Return (X, Y) of the center of cell containing provided text 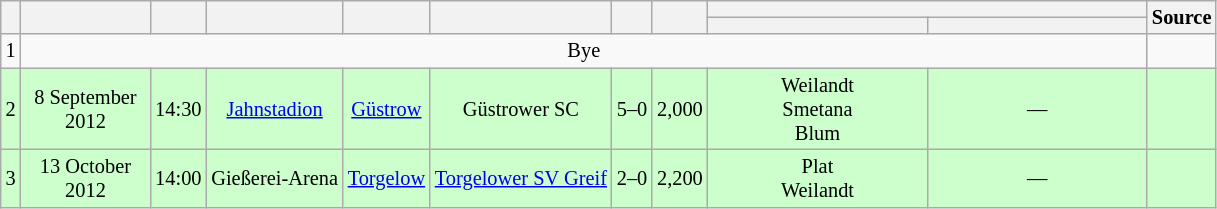
13 October 2012 (86, 178)
Weilandt Smetana Blum (818, 109)
Torgelower SV Greif (521, 178)
14:30 (178, 109)
5–0 (632, 109)
2 (11, 109)
Plat Weilandt (818, 178)
2–0 (632, 178)
2,000 (680, 109)
1 (11, 51)
Güstrow (386, 109)
14:00 (178, 178)
3 (11, 178)
Güstrower SC (521, 109)
Torgelow (386, 178)
8 September 2012 (86, 109)
Source (1182, 17)
2,200 (680, 178)
Jahnstadion (274, 109)
Bye (584, 51)
Gießerei-Arena (274, 178)
